From the cell containing the given text, extract its center point as [x, y] coordinate. 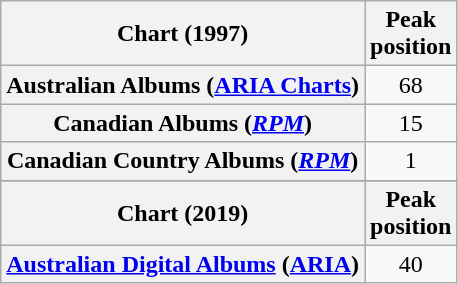
Canadian Country Albums (RPM) [183, 161]
Australian Albums (ARIA Charts) [183, 85]
Chart (2019) [183, 212]
40 [411, 264]
1 [411, 161]
Chart (1997) [183, 34]
68 [411, 85]
Canadian Albums (RPM) [183, 123]
15 [411, 123]
Australian Digital Albums (ARIA) [183, 264]
